Output the (x, y) coordinate of the center of the cell containing the given text.  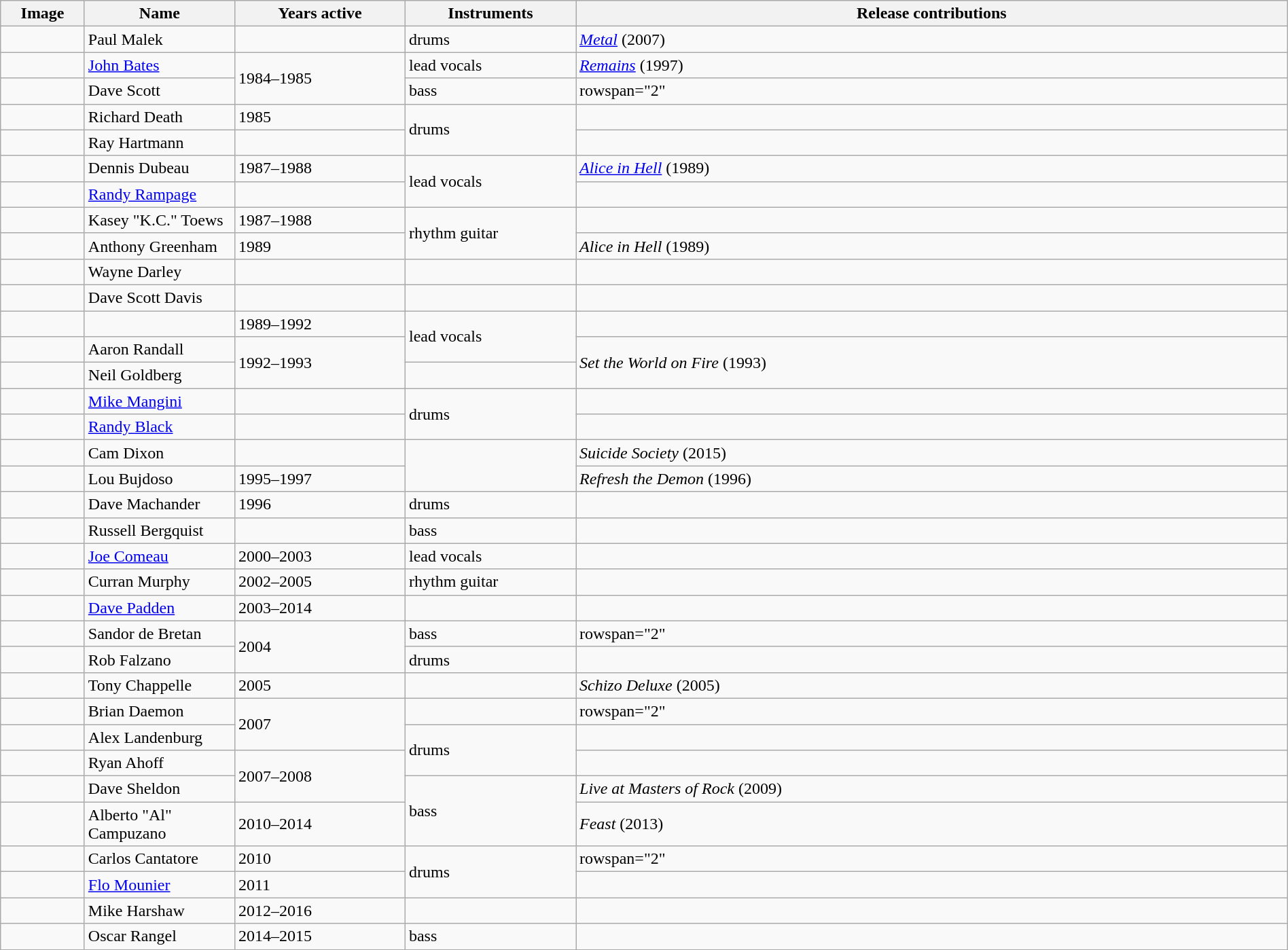
Wayne Darley (159, 272)
Alberto "Al" Campuzano (159, 824)
2012–2016 (319, 911)
Dave Scott Davis (159, 297)
Aaron Randall (159, 350)
Richard Death (159, 117)
Sandor de Bretan (159, 634)
Curran Murphy (159, 582)
Metal (2007) (932, 39)
Set the World on Fire (1993) (932, 363)
Suicide Society (2015) (932, 453)
Cam Dixon (159, 453)
Neil Goldberg (159, 376)
1984–1985 (319, 78)
Schizo Deluxe (2005) (932, 685)
1989 (319, 246)
Remains (1997) (932, 65)
Ryan Ahoff (159, 763)
Ray Hartmann (159, 143)
Instruments (490, 14)
2000–2003 (319, 556)
2002–2005 (319, 582)
Randy Rampage (159, 194)
Dave Scott (159, 91)
2007–2008 (319, 776)
2010 (319, 859)
1992–1993 (319, 363)
Dennis Dubeau (159, 168)
Image (43, 14)
Mike Harshaw (159, 911)
1996 (319, 505)
Refresh the Demon (1996) (932, 479)
Flo Mounier (159, 885)
Brian Daemon (159, 711)
Oscar Rangel (159, 936)
Dave Padden (159, 608)
2007 (319, 724)
Joe Comeau (159, 556)
Release contributions (932, 14)
Mike Mangini (159, 401)
Live at Masters of Rock (2009) (932, 789)
John Bates (159, 65)
Alex Landenburg (159, 737)
Feast (2013) (932, 824)
Dave Sheldon (159, 789)
2010–2014 (319, 824)
1989–1992 (319, 324)
Rob Falzano (159, 659)
Lou Bujdoso (159, 479)
2003–2014 (319, 608)
2004 (319, 646)
1995–1997 (319, 479)
Years active (319, 14)
Carlos Cantatore (159, 859)
Name (159, 14)
Kasey "K.C." Toews (159, 220)
Dave Machander (159, 505)
Russell Bergquist (159, 530)
Paul Malek (159, 39)
1985 (319, 117)
Randy Black (159, 427)
2011 (319, 885)
2014–2015 (319, 936)
Tony Chappelle (159, 685)
2005 (319, 685)
Anthony Greenham (159, 246)
